Search for the cell housing the specified text and yield its [X, Y] center coordinate. 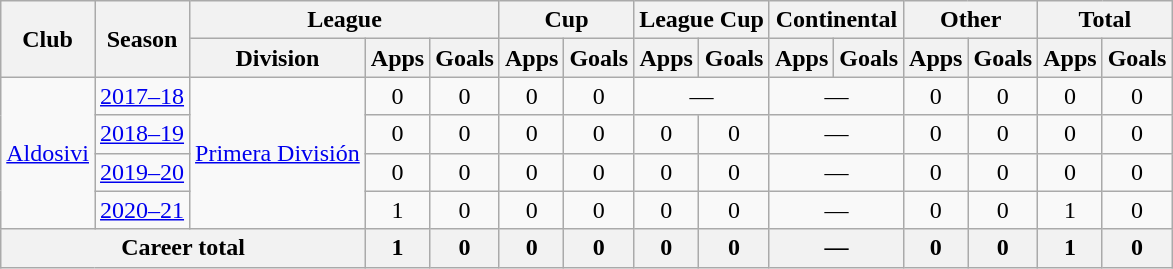
2020–21 [142, 210]
Cup [566, 20]
2019–20 [142, 172]
2018–19 [142, 134]
Club [48, 39]
Division [278, 58]
League Cup [702, 20]
Season [142, 39]
2017–18 [142, 96]
League [345, 20]
Aldosivi [48, 153]
Primera División [278, 153]
Continental [836, 20]
Other [971, 20]
Total [1105, 20]
Career total [184, 248]
